Provide the [x, y] coordinate of the cell's center where the given text is located.  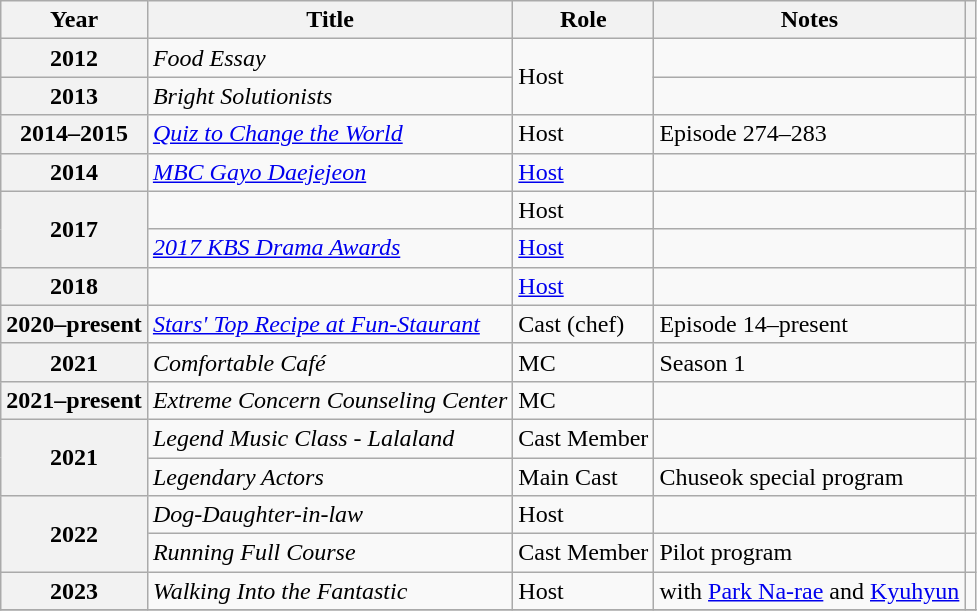
Episode 274–283 [810, 134]
2012 [74, 58]
2022 [74, 534]
Season 1 [810, 362]
Year [74, 20]
MBC Gayo Daejejeon [330, 172]
2013 [74, 96]
Title [330, 20]
Notes [810, 20]
Quiz to Change the World [330, 134]
Main Cast [584, 477]
Chuseok special program [810, 477]
2020–present [74, 324]
2023 [74, 591]
Extreme Concern Counseling Center [330, 400]
2017 [74, 229]
Episode 14–present [810, 324]
2017 KBS Drama Awards [330, 248]
Legendary Actors [330, 477]
Pilot program [810, 553]
Legend Music Class - Lalaland [330, 438]
Role [584, 20]
Comfortable Café [330, 362]
2021–present [74, 400]
Food Essay [330, 58]
with Park Na-rae and Kyuhyun [810, 591]
Walking Into the Fantastic [330, 591]
Running Full Course [330, 553]
2018 [74, 286]
Dog-Daughter-in-law [330, 515]
Bright Solutionists [330, 96]
2014 [74, 172]
2014–2015 [74, 134]
Stars' Top Recipe at Fun-Staurant [330, 324]
Cast (chef) [584, 324]
